Identify which cell holds the provided text, then report its (X, Y) central coordinate. 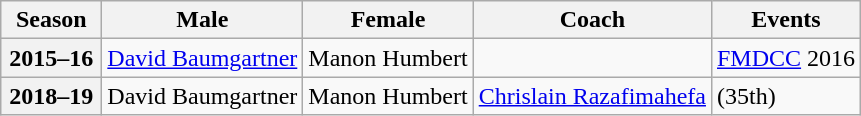
2015–16 (52, 58)
Events (786, 20)
2018–19 (52, 96)
Chrislain Razafimahefa (592, 96)
Coach (592, 20)
Male (202, 20)
Female (388, 20)
(35th) (786, 96)
FMDCC 2016 (786, 58)
Season (52, 20)
